Locate the cell with the specified text and output its [x, y] center coordinate. 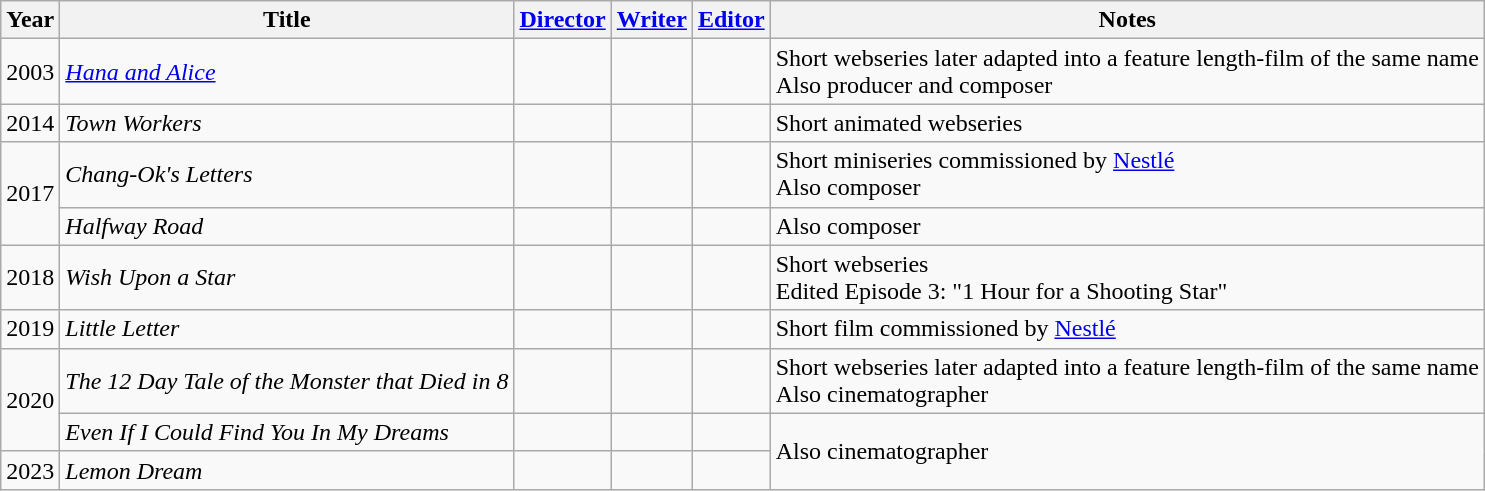
Little Letter [287, 329]
2014 [30, 123]
Short miniseries commissioned by NestléAlso composer [1127, 174]
Editor [731, 20]
Halfway Road [287, 226]
2023 [30, 470]
The 12 Day Tale of the Monster that Died in 8 [287, 380]
2020 [30, 400]
Lemon Dream [287, 470]
Town Workers [287, 123]
Short webseriesEdited Episode 3: "1 Hour for a Shooting Star" [1127, 278]
2003 [30, 72]
Writer [652, 20]
2017 [30, 194]
Notes [1127, 20]
Director [562, 20]
Also cinematographer [1127, 451]
Title [287, 20]
Short animated webseries [1127, 123]
Hana and Alice [287, 72]
2018 [30, 278]
Also composer [1127, 226]
Wish Upon a Star [287, 278]
Short webseries later adapted into a feature length-film of the same nameAlso producer and composer [1127, 72]
Short webseries later adapted into a feature length-film of the same name Also cinematographer [1127, 380]
Even If I Could Find You In My Dreams [287, 432]
2019 [30, 329]
Short film commissioned by Nestlé [1127, 329]
Year [30, 20]
Chang-Ok's Letters [287, 174]
